Pinpoint the cell where the given text exists, returning its (X, Y) midpoint coordinate. 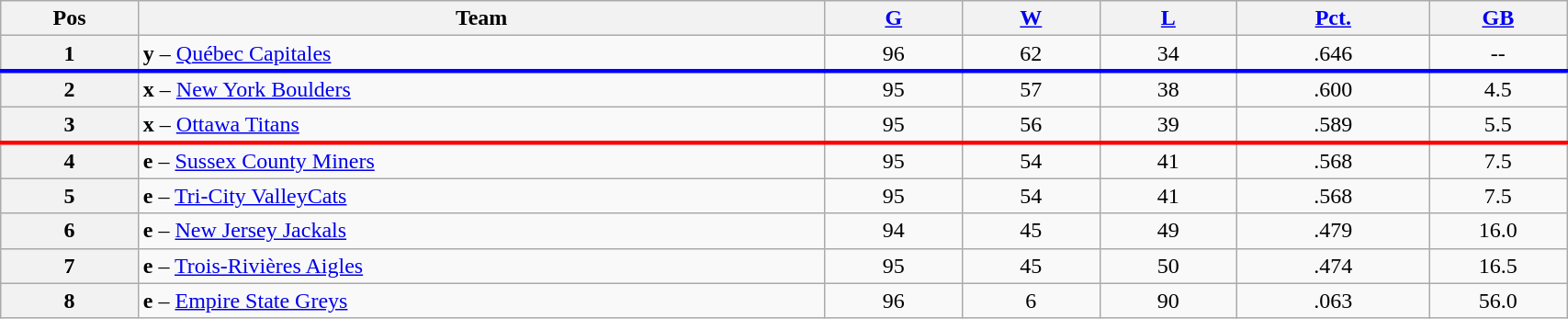
5 (70, 196)
34 (1168, 53)
.474 (1334, 266)
56 (1032, 124)
.600 (1334, 89)
5.5 (1498, 124)
Team (481, 18)
57 (1032, 89)
y – Québec Capitales (481, 53)
e – Empire State Greys (481, 301)
94 (894, 231)
W (1032, 18)
GB (1498, 18)
90 (1168, 301)
x – Ottawa Titans (481, 124)
4 (70, 160)
e – Tri-City ValleyCats (481, 196)
56.0 (1498, 301)
16.5 (1498, 266)
L (1168, 18)
39 (1168, 124)
.479 (1334, 231)
.646 (1334, 53)
G (894, 18)
4.5 (1498, 89)
62 (1032, 53)
e – Sussex County Miners (481, 160)
.063 (1334, 301)
1 (70, 53)
Pct. (1334, 18)
-- (1498, 53)
e – New Jersey Jackals (481, 231)
3 (70, 124)
16.0 (1498, 231)
x – New York Boulders (481, 89)
8 (70, 301)
Pos (70, 18)
2 (70, 89)
50 (1168, 266)
49 (1168, 231)
.589 (1334, 124)
7 (70, 266)
e – Trois-Rivières Aigles (481, 266)
38 (1168, 89)
